From the cell containing the given text, extract its center point as (X, Y) coordinate. 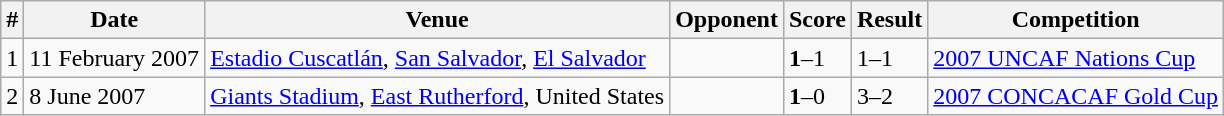
3–2 (889, 96)
8 June 2007 (114, 96)
1 (12, 58)
# (12, 20)
Result (889, 20)
Giants Stadium, East Rutherford, United States (438, 96)
Estadio Cuscatlán, San Salvador, El Salvador (438, 58)
2007 CONCACAF Gold Cup (1076, 96)
Opponent (727, 20)
Competition (1076, 20)
Score (817, 20)
1–0 (817, 96)
2007 UNCAF Nations Cup (1076, 58)
2 (12, 96)
11 February 2007 (114, 58)
Venue (438, 20)
Date (114, 20)
